Provide the [x, y] coordinate of the cell's center where the given text is located.  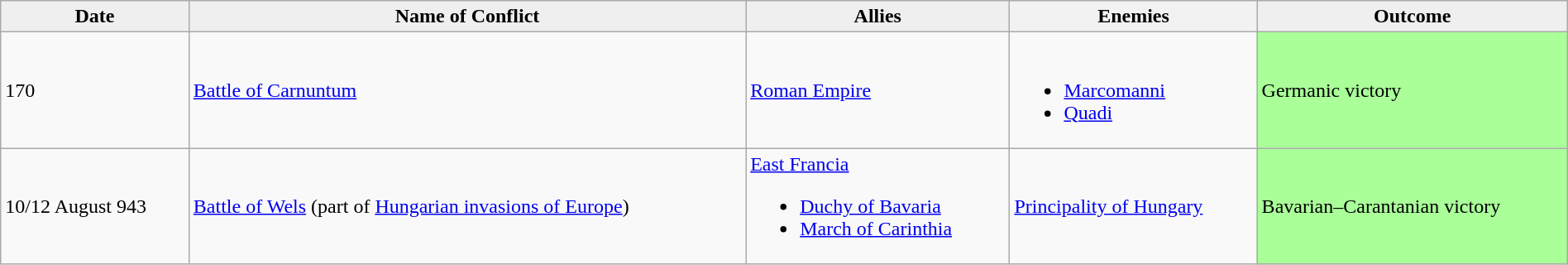
Date [95, 17]
East FranciaDuchy of BavariaMarch of Carinthia [878, 206]
Germanic victory [1413, 90]
Battle of Carnuntum [466, 90]
Battle of Wels (part of Hungarian invasions of Europe) [466, 206]
Bavarian–Carantanian victory [1413, 206]
MarcomanniQuadi [1133, 90]
Enemies [1133, 17]
170 [95, 90]
Allies [878, 17]
Roman Empire [878, 90]
10/12 August 943 [95, 206]
Outcome [1413, 17]
Name of Conflict [466, 17]
Principality of Hungary [1133, 206]
